Identify which cell holds the provided text, then report its [x, y] central coordinate. 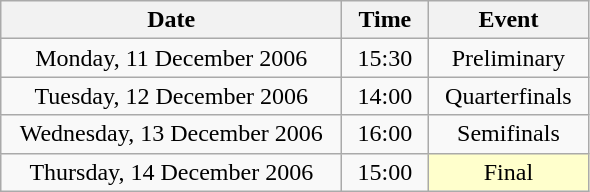
Semifinals [508, 134]
15:00 [385, 172]
Time [385, 20]
Final [508, 172]
15:30 [385, 58]
Date [172, 20]
Preliminary [508, 58]
Quarterfinals [508, 96]
Tuesday, 12 December 2006 [172, 96]
Wednesday, 13 December 2006 [172, 134]
16:00 [385, 134]
Monday, 11 December 2006 [172, 58]
Event [508, 20]
14:00 [385, 96]
Thursday, 14 December 2006 [172, 172]
